Locate the cell with the specified text and output its [X, Y] center coordinate. 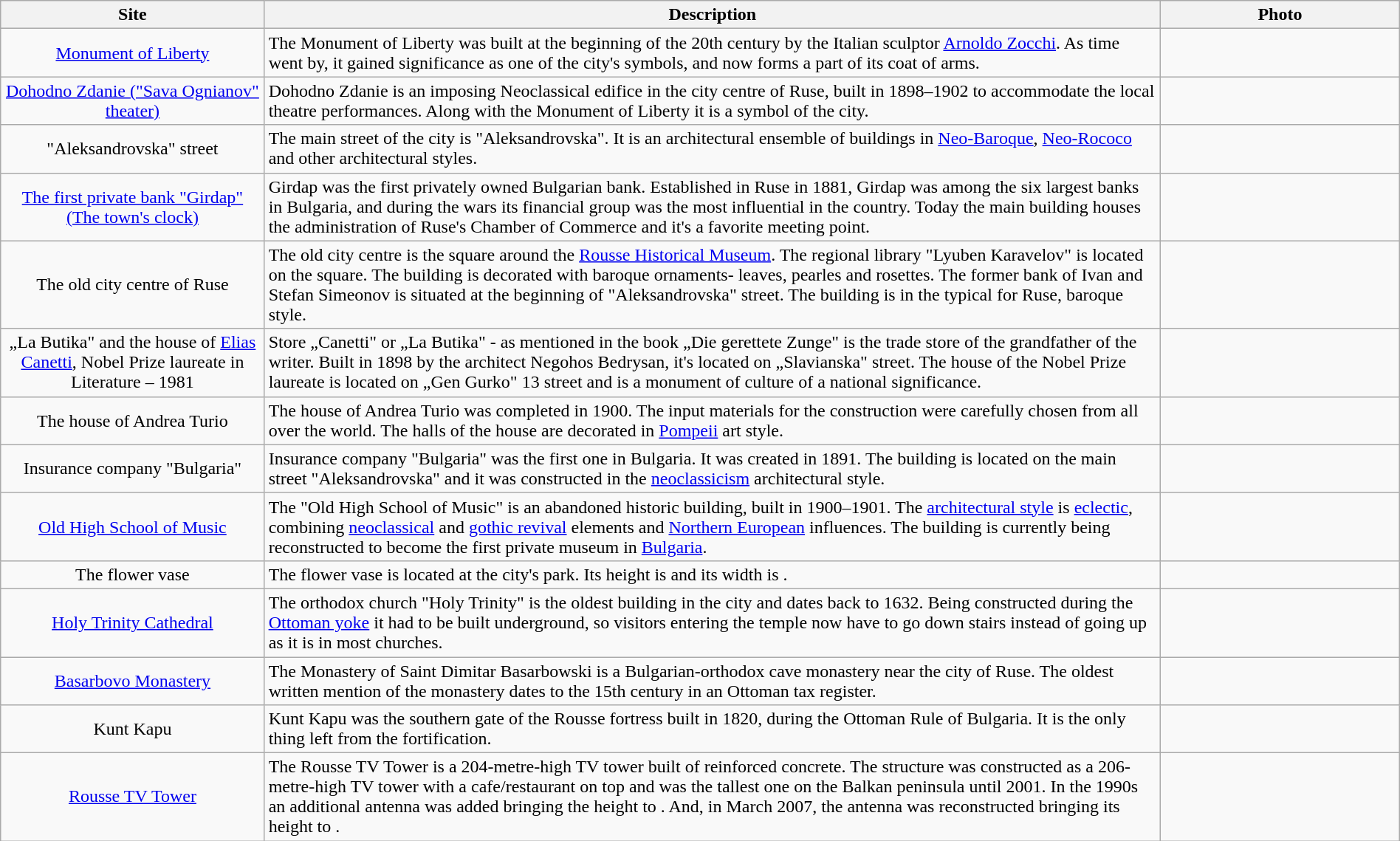
The house of Andrea Turio [133, 421]
Dohodno Zdanie ("Sava Ognianov" theater) [133, 100]
The flower vase is located at the city's park. Its height is and its width is . [713, 574]
The flower vase [133, 574]
Rousse TV Tower [133, 797]
Description [713, 15]
Holy Trinity Cathedral [133, 622]
Site [133, 15]
Photo [1280, 15]
"Aleksandrovska" street [133, 149]
Kunt Kapu [133, 730]
The old city centre of Ruse [133, 285]
Insurance company "Bulgaria" [133, 468]
Old High School of Music [133, 526]
The first private bank "Girdap" (The town's clock) [133, 207]
Basarbovo Monastery [133, 681]
„La Butika" and the house of Elias Canetti, Nobel Prize laureate in Literature – 1981 [133, 363]
Monument of Liberty [133, 53]
